Locate the cell with the specified text and output its [X, Y] center coordinate. 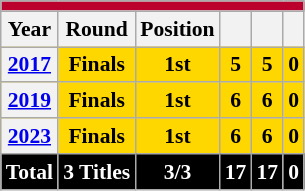
2019 [30, 101]
2017 [30, 65]
3 Titles [96, 172]
Position [177, 29]
3/3 [177, 172]
Total [30, 172]
Round [96, 29]
Year [30, 29]
2023 [30, 136]
